Find where the given text appears and provide that cell's center as [X, Y] coordinate. 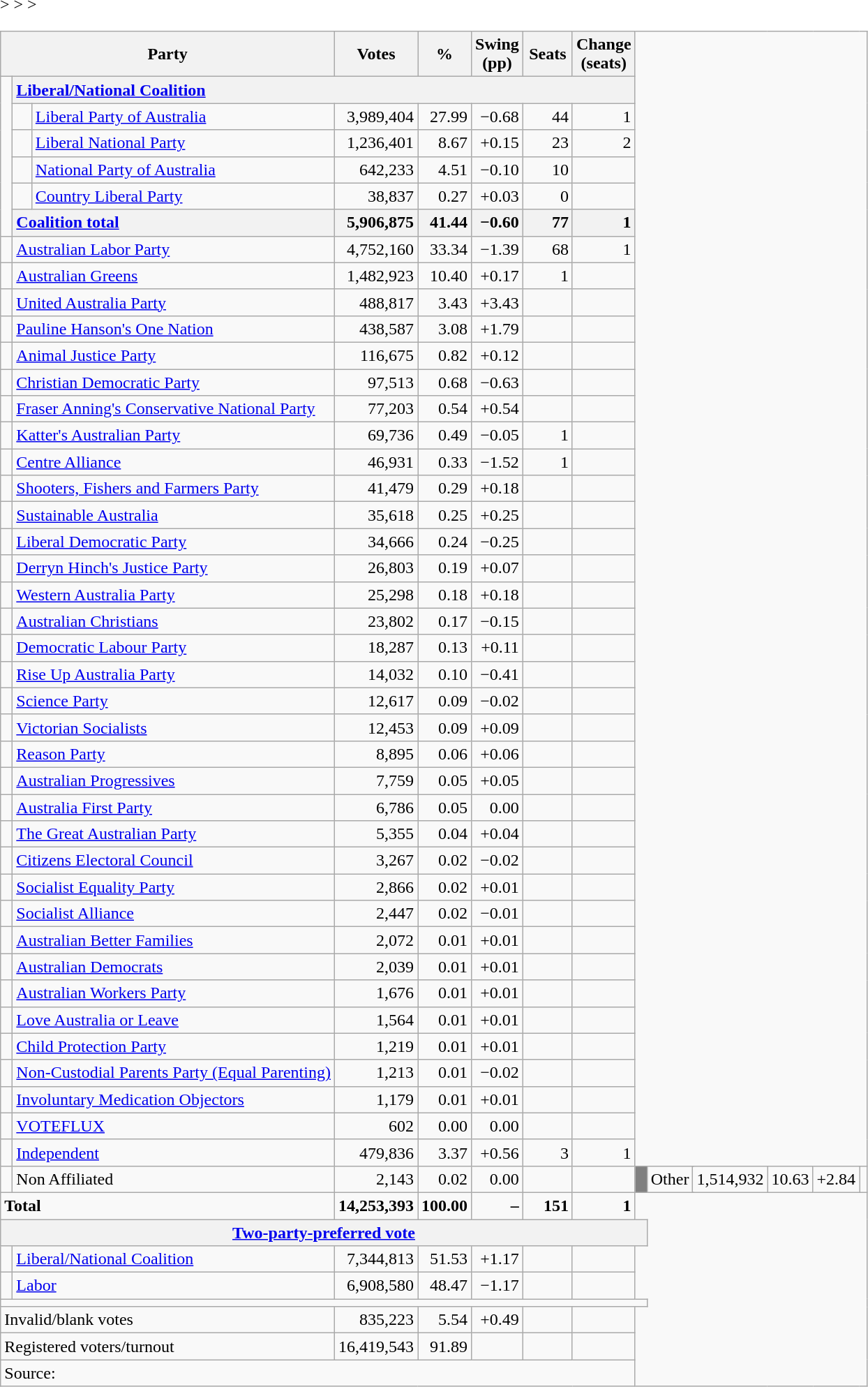
Australian Progressives [174, 780]
−1.39 [497, 249]
+0.03 [497, 196]
0.19 [445, 568]
642,233 [375, 170]
68 [547, 249]
438,587 [375, 329]
Involuntary Medication Objectors [174, 1099]
Centre Alliance [174, 462]
0.33 [445, 462]
100.00 [445, 1206]
2,072 [375, 940]
2,866 [375, 887]
479,836 [375, 1152]
12,617 [375, 701]
% [445, 54]
+0.54 [497, 409]
14,032 [375, 674]
Child Protection Party [174, 1046]
44 [547, 117]
Pauline Hanson's One Nation [174, 329]
Shooters, Fishers and Farmers Party [174, 489]
0.68 [445, 382]
Sustainable Australia [174, 515]
1,482,923 [375, 276]
Liberal Party of Australia [183, 117]
151 [547, 1206]
3.08 [445, 329]
−0.10 [497, 170]
91.89 [445, 1347]
Coalition total [174, 223]
8.67 [445, 143]
5,355 [375, 834]
−0.25 [497, 542]
Invalid/blank votes [167, 1320]
5.54 [445, 1320]
VOTEFLUX [174, 1126]
3.37 [445, 1152]
+0.11 [497, 648]
0.13 [445, 648]
Australian Democrats [174, 967]
Votes [375, 54]
1,676 [375, 993]
Source: [318, 1373]
−0.01 [497, 914]
+0.07 [497, 568]
Australia First Party [174, 808]
2,143 [375, 1179]
Australian Christians [174, 621]
Liberal Democratic Party [174, 542]
77,203 [375, 409]
Australian Greens [174, 276]
0.18 [445, 595]
Western Australia Party [174, 595]
−0.68 [497, 117]
0.29 [445, 489]
Two-party-preferred vote [324, 1232]
Socialist Equality Party [174, 887]
−1.52 [497, 462]
488,817 [375, 302]
26,803 [375, 568]
0.27 [445, 196]
+0.25 [497, 515]
0.10 [445, 674]
+0.12 [497, 355]
77 [547, 223]
Labor [174, 1286]
Party [167, 54]
4,752,160 [375, 249]
7,344,813 [375, 1259]
+0.49 [497, 1320]
10.40 [445, 276]
10.63 [790, 1179]
Non Affiliated [174, 1179]
0.49 [445, 436]
+0.06 [497, 754]
Registered voters/turnout [167, 1347]
69,736 [375, 436]
Christian Democratic Party [174, 382]
2,039 [375, 967]
Other [670, 1179]
27.99 [445, 117]
1,564 [375, 1020]
0.54 [445, 409]
3,989,404 [375, 117]
Animal Justice Party [174, 355]
Liberal National Party [183, 143]
1,213 [375, 1073]
+0.17 [497, 276]
3.43 [445, 302]
+2.84 [836, 1179]
0.82 [445, 355]
116,675 [375, 355]
3 [547, 1152]
97,513 [375, 382]
6,786 [375, 808]
0.24 [445, 542]
23 [547, 143]
Swing (pp) [497, 54]
835,223 [375, 1320]
4.51 [445, 170]
National Party of Australia [183, 170]
7,759 [375, 780]
−0.63 [497, 382]
+1.79 [497, 329]
0.17 [445, 621]
41,479 [375, 489]
Australian Workers Party [174, 993]
−1.17 [497, 1286]
+1.17 [497, 1259]
2 [604, 143]
16,419,543 [375, 1347]
1,179 [375, 1099]
+0.09 [497, 727]
25,298 [375, 595]
6,908,580 [375, 1286]
0.25 [445, 515]
Socialist Alliance [174, 914]
5,906,875 [375, 223]
The Great Australian Party [174, 834]
Citizens Electoral Council [174, 861]
Total [167, 1206]
−0.15 [497, 621]
Seats [547, 54]
14,253,393 [375, 1206]
−0.60 [497, 223]
35,618 [375, 515]
38,837 [375, 196]
0.04 [445, 834]
Love Australia or Leave [174, 1020]
2,447 [375, 914]
34,666 [375, 542]
Democratic Labour Party [174, 648]
+3.43 [497, 302]
0.06 [445, 754]
+0.04 [497, 834]
Independent [174, 1152]
1,514,932 [730, 1179]
Katter's Australian Party [174, 436]
602 [375, 1126]
Fraser Anning's Conservative National Party [174, 409]
−0.41 [497, 674]
Science Party [174, 701]
Victorian Socialists [174, 727]
– [497, 1206]
1,219 [375, 1046]
46,931 [375, 462]
Reason Party [174, 754]
41.44 [445, 223]
10 [547, 170]
Australian Better Families [174, 940]
Country Liberal Party [183, 196]
3,267 [375, 861]
33.34 [445, 249]
51.53 [445, 1259]
23,802 [375, 621]
Derryn Hinch's Justice Party [174, 568]
−0.05 [497, 436]
18,287 [375, 648]
0 [547, 196]
+0.05 [497, 780]
Australian Labor Party [174, 249]
Rise Up Australia Party [174, 674]
8,895 [375, 754]
+0.15 [497, 143]
United Australia Party [174, 302]
Non-Custodial Parents Party (Equal Parenting) [174, 1073]
+0.56 [497, 1152]
48.47 [445, 1286]
1,236,401 [375, 143]
12,453 [375, 727]
Change (seats) [604, 54]
